Provide the [x, y] coordinate of the cell's center where the given text is located.  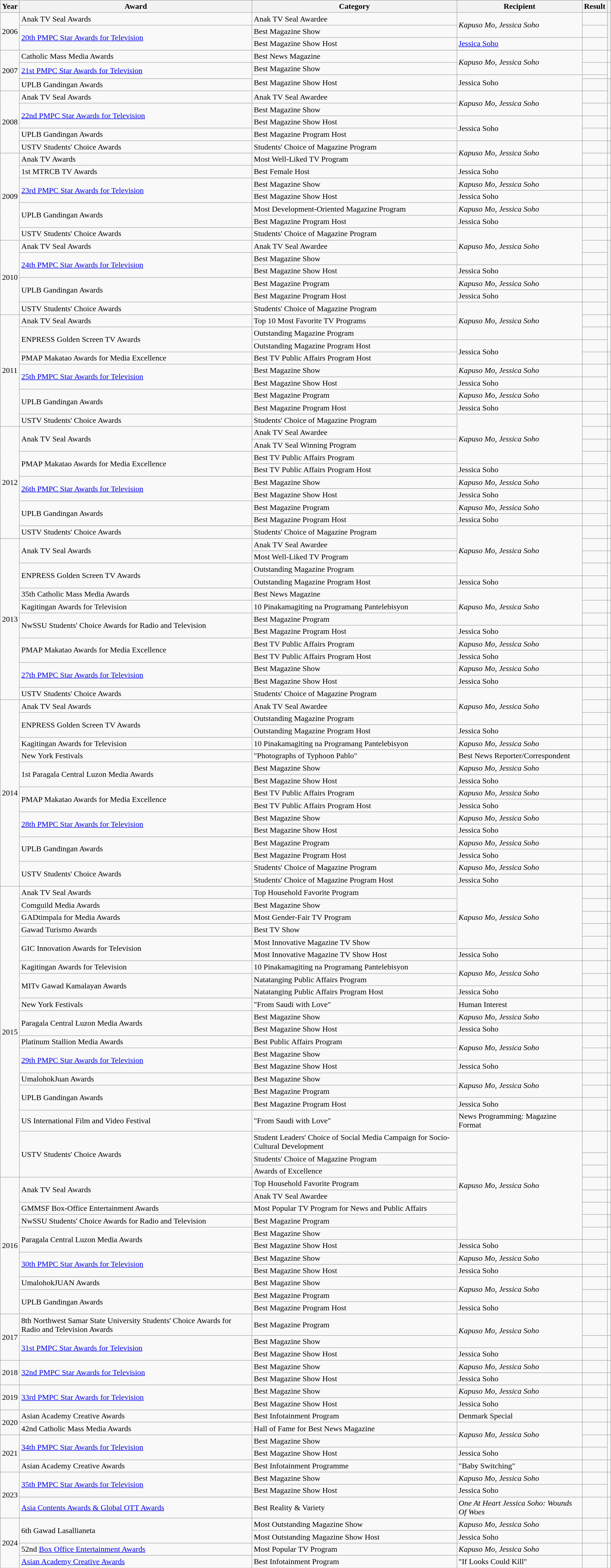
2011 [10, 370]
Most Outstanding Magazine Show Host [354, 1537]
Most Outstanding Magazine Show [354, 1524]
6th Gawad Lasallianeta [136, 1530]
2007 [10, 71]
2018 [10, 1373]
Year [10, 7]
Most Popular TV Program [354, 1549]
24th PMPC Star Awards for Television [136, 265]
Students' Choice of Magazine Program Host [354, 880]
Platinum Stallion Media Awards [136, 1042]
Catholic Mass Media Awards [136, 56]
30th PMPC Star Awards for Television [136, 1264]
22nd PMPC Star Awards for Television [136, 116]
35th Catholic Mass Media Awards [136, 594]
2015 [10, 1032]
Result [595, 7]
GADtimpala for Media Awards [136, 917]
8th Northwest Samar State University Students' Choice Awards for Radio and Television Awards [136, 1324]
Top 10 Most Favorite TV Programs [354, 321]
2009 [10, 197]
Recipient [520, 7]
1st MTRCB TV Awards [136, 172]
32nd PMPC Star Awards for Television [136, 1373]
Best Female Host [354, 172]
US International Film and Video Festival [136, 1121]
Natatanging Public Affairs Program [354, 980]
Gawad Turismo Awards [136, 930]
2014 [10, 793]
2012 [10, 483]
2020 [10, 1422]
GMMSF Box-Office Entertainment Awards [136, 1208]
42nd Catholic Mass Media Awards [136, 1429]
"If Looks Could Kill" [520, 1561]
27th PMPC Star Awards for Television [136, 675]
31st PMPC Star Awards for Television [136, 1348]
"Baby Switching" [520, 1466]
2008 [10, 122]
Most Innovative Magazine TV Show [354, 942]
20th PMPC Star Awards for Television [136, 38]
2024 [10, 1543]
Best TV Show [354, 930]
1st Paragala Central Luzon Media Awards [136, 775]
UmalohokJuan Awards [136, 1079]
UmalohokJUAN Awards [136, 1283]
"Photographs of Typhoon Pablo" [354, 756]
2019 [10, 1398]
2006 [10, 31]
33rd PMPC Star Awards for Television [136, 1398]
29th PMPC Star Awards for Television [136, 1060]
Student Leaders' Choice of Social Media Campaign for Socio-Cultural Development [354, 1142]
MITv Gawad Kamalayan Awards [136, 986]
Anak TV Seal Winning Program [354, 445]
Category [354, 7]
Comguild Media Awards [136, 905]
23rd PMPC Star Awards for Television [136, 190]
Best Infotainment Programme [354, 1466]
2016 [10, 1246]
Most Innovative Magazine TV Show Host [354, 955]
Asia Contents Awards & Global OTT Awards [136, 1507]
News Programming: Magazine Format [520, 1121]
Denmark Special [520, 1416]
Best News Reporter/Correspondent [520, 756]
2013 [10, 619]
52nd Box Office Entertainment Awards [136, 1549]
21st PMPC Star Awards for Television [136, 71]
2023 [10, 1495]
2010 [10, 277]
Anak TV Awards [136, 159]
2021 [10, 1453]
Human Interest [520, 1004]
35th PMPC Star Awards for Television [136, 1484]
Awards of Excellence [354, 1171]
Most Popular TV Program for News and Public Affairs [354, 1208]
2017 [10, 1337]
GIC Innovation Awards for Television [136, 948]
25th PMPC Star Awards for Television [136, 377]
One At Heart Jessica Soho: Wounds Of Woes [520, 1507]
Award [136, 7]
Hall of Fame for Best News Magazine [354, 1429]
26th PMPC Star Awards for Television [136, 488]
Most Development-Oriented Magazine Program [354, 209]
28th PMPC Star Awards for Television [136, 824]
Best Reality & Variety [354, 1507]
Best Public Affairs Program [354, 1042]
Most Gender-Fair TV Program [354, 917]
Natatanging Public Affairs Program Host [354, 992]
34th PMPC Star Awards for Television [136, 1447]
